Determine the (x, y) coordinate at the center of the cell enclosing the given text.  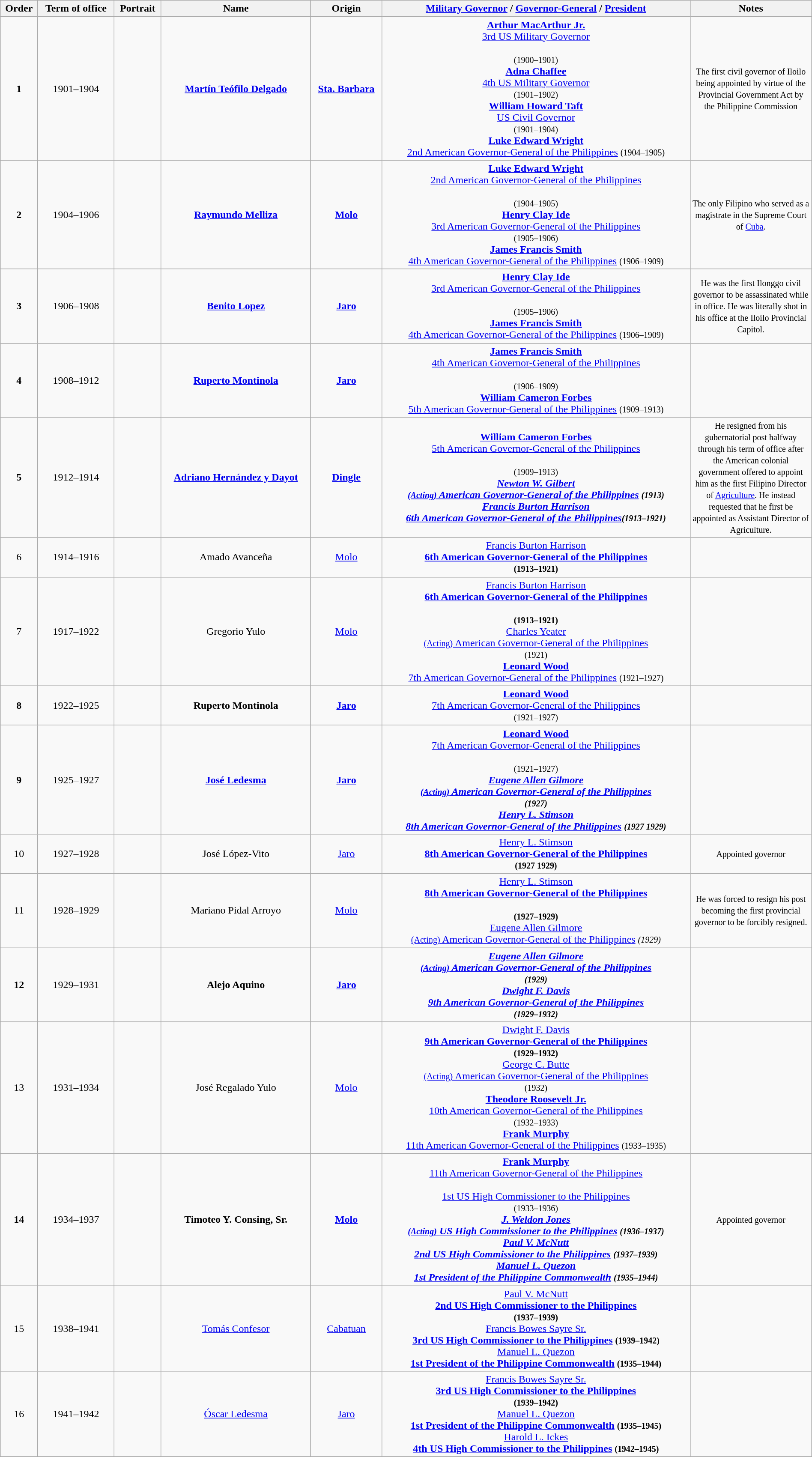
Timoteo Y. Consing, Sr. (236, 1220)
Order (19, 9)
5 (19, 477)
Francis Burton Harrison 6th American Governor-General of the Philippines(1913–1921) (536, 557)
1928–1929 (76, 911)
Raymundo Melliza (236, 215)
Alejo Aquino (236, 984)
1906–1908 (76, 306)
1941–1942 (76, 1414)
1929–1931 (76, 984)
1 (19, 88)
1938–1941 (76, 1329)
Benito Lopez (236, 306)
Notes (751, 9)
Gregorio Yulo (236, 631)
Term of office (76, 9)
He was forced to resign his post becoming the first provincial governor to be forcibly resigned. (751, 911)
Name (236, 9)
He was the first Ilonggo civil governor to be assassinated while in office. He was literally shot in his office at the Iloilo Provincial Capitol. (751, 306)
The first civil governor of Iloilo being appointed by virtue of the Provincial Government Act by the Philippine Commission (751, 88)
Portrait (138, 9)
3 (19, 306)
Amado Avanceña (236, 557)
12 (19, 984)
José López-Vito (236, 854)
13 (19, 1088)
Henry L. Stimson 8th American Governor-General of the Philippines(1927 1929) (536, 854)
15 (19, 1329)
1927–1928 (76, 854)
1917–1922 (76, 631)
Dingle (346, 477)
1922–1925 (76, 705)
6 (19, 557)
Mariano Pidal Arroyo (236, 911)
8 (19, 705)
Sta. Barbara (346, 88)
José Regalado Yulo (236, 1088)
Adriano Hernández y Dayot (236, 477)
4 (19, 380)
1925–1927 (76, 779)
1908–1912 (76, 380)
Cabatuan (346, 1329)
9 (19, 779)
Tomás Confesor (236, 1329)
Martín Teófilo Delgado (236, 88)
1914–1916 (76, 557)
2 (19, 215)
14 (19, 1220)
1904–1906 (76, 215)
Óscar Ledesma (236, 1414)
Leonard Wood 7th American Governor-General of the Philippines(1921–1927) (536, 705)
1931–1934 (76, 1088)
Origin (346, 9)
16 (19, 1414)
José Ledesma (236, 779)
11 (19, 911)
The only Filipino who served as a magistrate in the Supreme Court of Cuba. (751, 215)
1912–1914 (76, 477)
7 (19, 631)
10 (19, 854)
Military Governor / Governor-General / President (536, 9)
1901–1904 (76, 88)
1934–1937 (76, 1220)
